Pinpoint the cell where the given text exists, returning its [X, Y] midpoint coordinate. 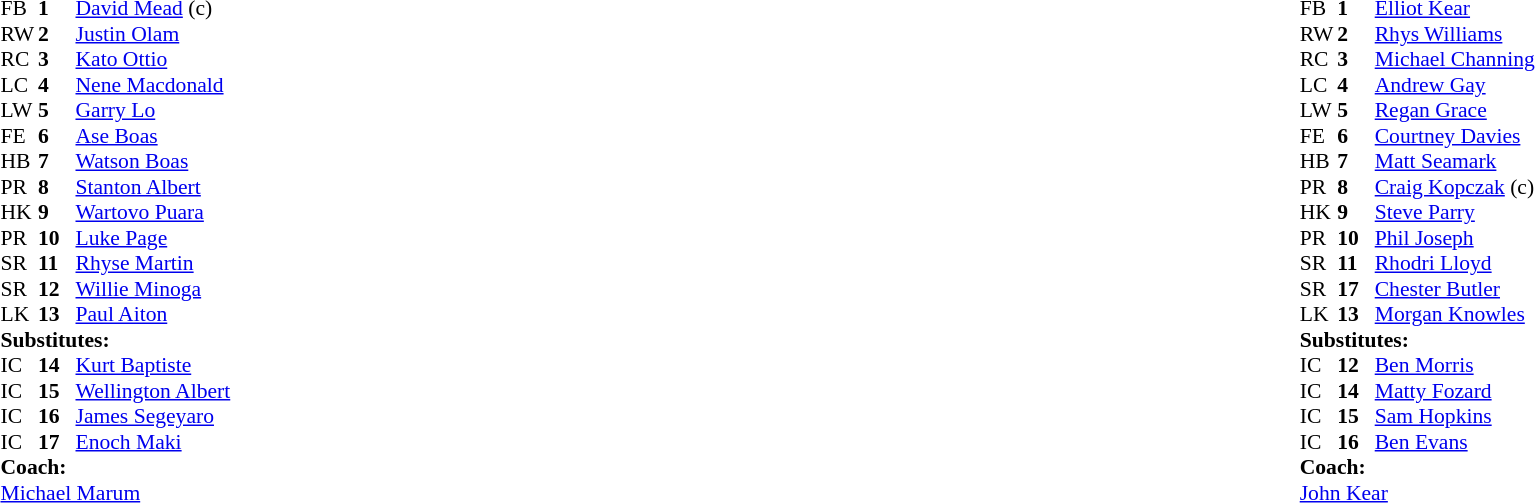
Watson Boas [154, 161]
Rhodri Lloyd [1455, 263]
Michael Channing [1455, 59]
Luke Page [154, 238]
Matty Fozard [1455, 391]
Courtney Davies [1455, 136]
Ben Morris [1455, 365]
Regan Grace [1455, 111]
Willie Minoga [154, 289]
Morgan Knowles [1455, 315]
Craig Kopczak (c) [1455, 187]
Ben Evans [1455, 442]
Kato Ottio [154, 59]
Nene Macdonald [154, 85]
Paul Aiton [154, 315]
Phil Joseph [1455, 238]
Enoch Maki [154, 442]
Kurt Baptiste [154, 365]
Steve Parry [1455, 213]
Rhys Williams [1455, 34]
Sam Hopkins [1455, 417]
Ase Boas [154, 136]
Chester Butler [1455, 289]
Andrew Gay [1455, 85]
Stanton Albert [154, 187]
Matt Seamark [1455, 161]
Wellington Albert [154, 391]
Justin Olam [154, 34]
Rhyse Martin [154, 263]
James Segeyaro [154, 417]
Wartovo Puara [154, 213]
Garry Lo [154, 111]
